Capture the cell that displays the provided text and extract its (X, Y) central coordinate. 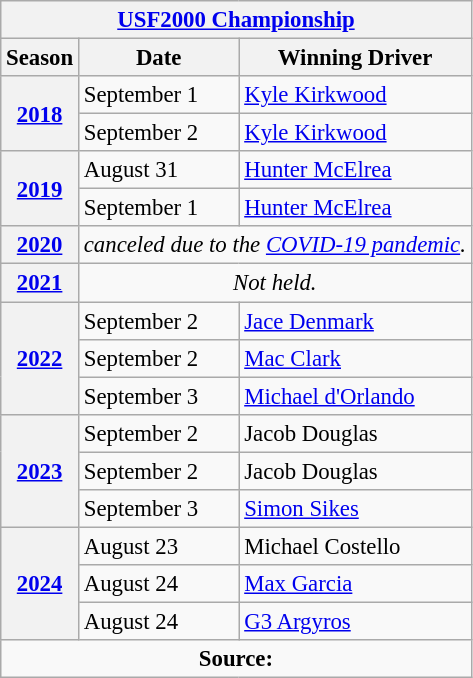
2021 (40, 283)
August 31 (158, 170)
2022 (40, 358)
Simon Sikes (355, 509)
2018 (40, 114)
2023 (40, 470)
Jace Denmark (355, 321)
2020 (40, 245)
Michael Costello (355, 546)
Mac Clark (355, 358)
Michael d'Orlando (355, 396)
August 23 (158, 546)
Source: (236, 659)
2019 (40, 188)
Date (158, 58)
canceled due to the COVID-19 pandemic. (274, 245)
2024 (40, 584)
Not held. (274, 283)
G3 Argyros (355, 621)
Winning Driver (355, 58)
Max Garcia (355, 584)
Season (40, 58)
USF2000 Championship (236, 20)
